Scan for the cell matching the given text and deliver its [X, Y] coordinate at center. 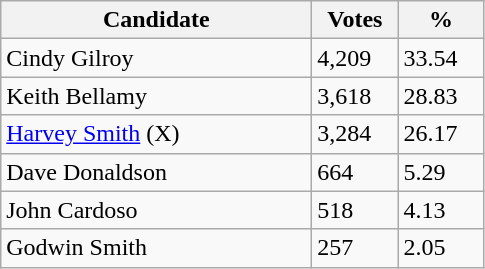
Godwin Smith [156, 248]
3,618 [355, 96]
Votes [355, 20]
Cindy Gilroy [156, 58]
664 [355, 172]
2.05 [441, 248]
Keith Bellamy [156, 96]
28.83 [441, 96]
257 [355, 248]
4.13 [441, 210]
Candidate [156, 20]
4,209 [355, 58]
Harvey Smith (X) [156, 134]
518 [355, 210]
% [441, 20]
26.17 [441, 134]
5.29 [441, 172]
33.54 [441, 58]
John Cardoso [156, 210]
3,284 [355, 134]
Dave Donaldson [156, 172]
